Pinpoint the cell where the given text exists, returning its (X, Y) midpoint coordinate. 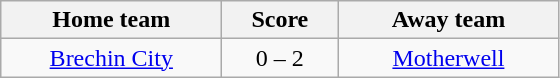
Away team (448, 20)
Motherwell (448, 58)
Brechin City (112, 58)
Score (280, 20)
0 – 2 (280, 58)
Home team (112, 20)
